Return [x, y] of the center of cell containing provided text 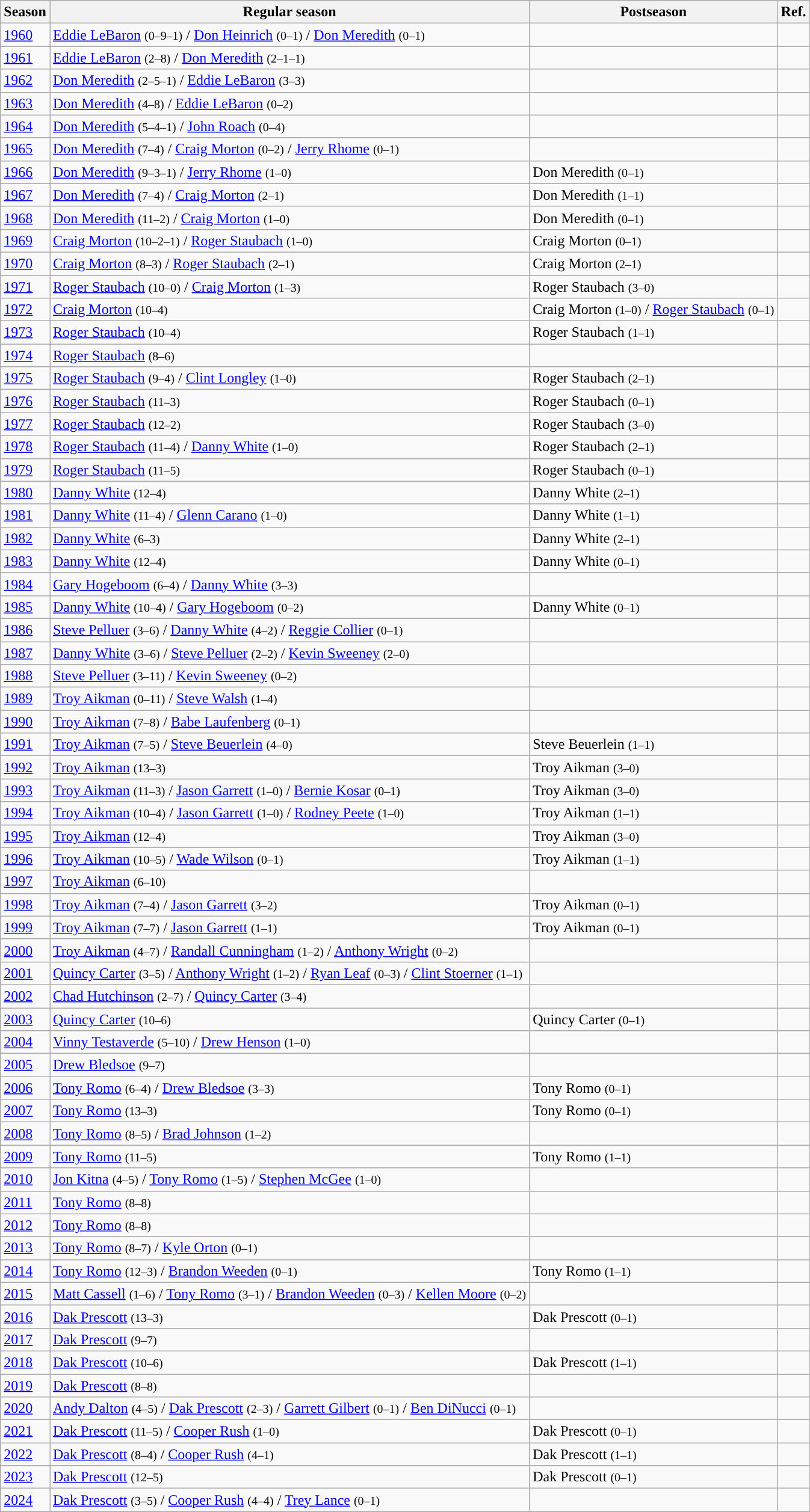
Tony Romo (12–3) / Brandon Weeden (0–1) [289, 1271]
Andy Dalton (4–5) / Dak Prescott (2–3) / Garrett Gilbert (0–1) / Ben DiNucci (0–1) [289, 1409]
Roger Staubach (10–4) [289, 333]
Tony Romo (13–3) [289, 1111]
1963 [25, 103]
Dak Prescott (8–8) [289, 1385]
Roger Staubach (8–6) [289, 355]
Troy Aikman (6–10) [289, 882]
Don Meredith (2–5–1) / Eddie LeBaron (3–3) [289, 81]
2011 [25, 1202]
1990 [25, 722]
Roger Staubach (1–1) [654, 333]
Craig Morton (10–2–1) / Roger Staubach (1–0) [289, 241]
1978 [25, 447]
2024 [25, 1500]
2021 [25, 1431]
Tony Romo (8–7) / Kyle Orton (0–1) [289, 1248]
Craig Morton (0–1) [654, 241]
1999 [25, 927]
2000 [25, 950]
1991 [25, 745]
2003 [25, 1019]
1987 [25, 653]
2020 [25, 1409]
Danny White (1–1) [654, 515]
Don Meredith (9–3–1) / Jerry Rhome (1–0) [289, 172]
1974 [25, 355]
1980 [25, 493]
Eddie LeBaron (2–8) / Don Meredith (2–1–1) [289, 58]
Gary Hogeboom (6–4) / Danny White (3–3) [289, 584]
2004 [25, 1042]
Don Meredith (7–4) / Craig Morton (2–1) [289, 195]
Danny White (3–6) / Steve Pelluer (2–2) / Kevin Sweeney (2–0) [289, 653]
Troy Aikman (7–7) / Jason Garrett (1–1) [289, 927]
2015 [25, 1294]
1964 [25, 126]
Don Meredith (1–1) [654, 195]
Tony Romo (6–4) / Drew Bledsoe (3–3) [289, 1088]
2012 [25, 1225]
1983 [25, 561]
Troy Aikman (7–5) / Steve Beuerlein (4–0) [289, 745]
1981 [25, 515]
Danny White (6–3) [289, 538]
2017 [25, 1339]
1973 [25, 333]
2001 [25, 973]
1997 [25, 882]
Roger Staubach (12–2) [289, 424]
Danny White (11–4) / Glenn Carano (1–0) [289, 515]
1998 [25, 905]
Quincy Carter (3–5) / Anthony Wright (1–2) / Ryan Leaf (0–3) / Clint Stoerner (1–1) [289, 973]
2007 [25, 1111]
Chad Hutchinson (2–7) / Quincy Carter (3–4) [289, 996]
Dak Prescott (11–5) / Cooper Rush (1–0) [289, 1431]
Roger Staubach (9–4) / Clint Longley (1–0) [289, 378]
Danny White (10–4) / Gary Hogeboom (0–2) [289, 607]
Dak Prescott (8–4) / Cooper Rush (4–1) [289, 1454]
1969 [25, 241]
2006 [25, 1088]
Don Meredith (7–4) / Craig Morton (0–2) / Jerry Rhome (0–1) [289, 149]
Dak Prescott (3–5) / Cooper Rush (4–4) / Trey Lance (0–1) [289, 1500]
Troy Aikman (12–4) [289, 836]
Troy Aikman (10–5) / Wade Wilson (0–1) [289, 859]
2008 [25, 1134]
Jon Kitna (4–5) / Tony Romo (1–5) / Stephen McGee (1–0) [289, 1179]
2009 [25, 1157]
Season [25, 12]
1961 [25, 58]
Regular season [289, 12]
Troy Aikman (7–8) / Babe Laufenberg (0–1) [289, 722]
Craig Morton (2–1) [654, 263]
1993 [25, 790]
Don Meredith (4–8) / Eddie LeBaron (0–2) [289, 103]
Don Meredith (5–4–1) / John Roach (0–4) [289, 126]
Troy Aikman (7–4) / Jason Garrett (3–2) [289, 905]
Steve Pelluer (3–11) / Kevin Sweeney (0–2) [289, 676]
2005 [25, 1065]
2018 [25, 1362]
2019 [25, 1385]
Dak Prescott (10–6) [289, 1362]
Craig Morton (10–4) [289, 310]
2010 [25, 1179]
Troy Aikman (13–3) [289, 767]
1960 [25, 35]
Dak Prescott (13–3) [289, 1317]
Matt Cassell (1–6) / Tony Romo (3–1) / Brandon Weeden (0–3) / Kellen Moore (0–2) [289, 1294]
1975 [25, 378]
1972 [25, 310]
Roger Staubach (11–3) [289, 401]
Ref. [793, 12]
1977 [25, 424]
Quincy Carter (10–6) [289, 1019]
Roger Staubach (10–0) / Craig Morton (1–3) [289, 287]
1971 [25, 287]
Troy Aikman (10–4) / Jason Garrett (1–0) / Rodney Peete (1–0) [289, 813]
Dak Prescott (12–5) [289, 1477]
1986 [25, 630]
Tony Romo (11–5) [289, 1157]
1995 [25, 836]
1968 [25, 218]
2016 [25, 1317]
2022 [25, 1454]
Eddie LeBaron (0–9–1) / Don Heinrich (0–1) / Don Meredith (0–1) [289, 35]
Craig Morton (8–3) / Roger Staubach (2–1) [289, 263]
Tony Romo (8–5) / Brad Johnson (1–2) [289, 1134]
1989 [25, 699]
1967 [25, 195]
Dak Prescott (9–7) [289, 1339]
2013 [25, 1248]
1976 [25, 401]
1965 [25, 149]
Troy Aikman (11–3) / Jason Garrett (1–0) / Bernie Kosar (0–1) [289, 790]
1982 [25, 538]
1996 [25, 859]
Don Meredith (11–2) / Craig Morton (1–0) [289, 218]
2014 [25, 1271]
1979 [25, 470]
1992 [25, 767]
2002 [25, 996]
1985 [25, 607]
Quincy Carter (0–1) [654, 1019]
Steve Pelluer (3–6) / Danny White (4–2) / Reggie Collier (0–1) [289, 630]
Troy Aikman (4–7) / Randall Cunningham (1–2) / Anthony Wright (0–2) [289, 950]
1962 [25, 81]
2023 [25, 1477]
Troy Aikman (0–11) / Steve Walsh (1–4) [289, 699]
1984 [25, 584]
Roger Staubach (11–4) / Danny White (1–0) [289, 447]
Roger Staubach (11–5) [289, 470]
Craig Morton (1–0) / Roger Staubach (0–1) [654, 310]
Steve Beuerlein (1–1) [654, 745]
Drew Bledsoe (9–7) [289, 1065]
1988 [25, 676]
1966 [25, 172]
Postseason [654, 12]
1994 [25, 813]
Vinny Testaverde (5–10) / Drew Henson (1–0) [289, 1042]
1970 [25, 263]
